Find where the given text appears and provide that cell's center as [X, Y] coordinate. 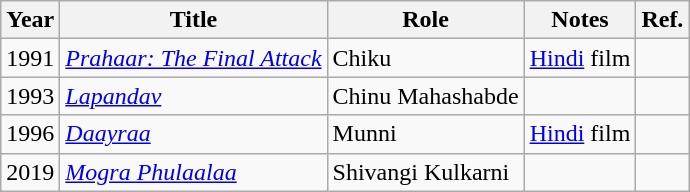
Lapandav [194, 96]
1991 [30, 58]
Role [426, 20]
Title [194, 20]
1993 [30, 96]
Mogra Phulaalaa [194, 172]
1996 [30, 134]
Year [30, 20]
Notes [580, 20]
Chinu Mahashabde [426, 96]
Daayraa [194, 134]
Chiku [426, 58]
2019 [30, 172]
Ref. [662, 20]
Prahaar: The Final Attack [194, 58]
Munni [426, 134]
Shivangi Kulkarni [426, 172]
